Detect which cell encompasses the target text, then output its (x, y) center coordinate. 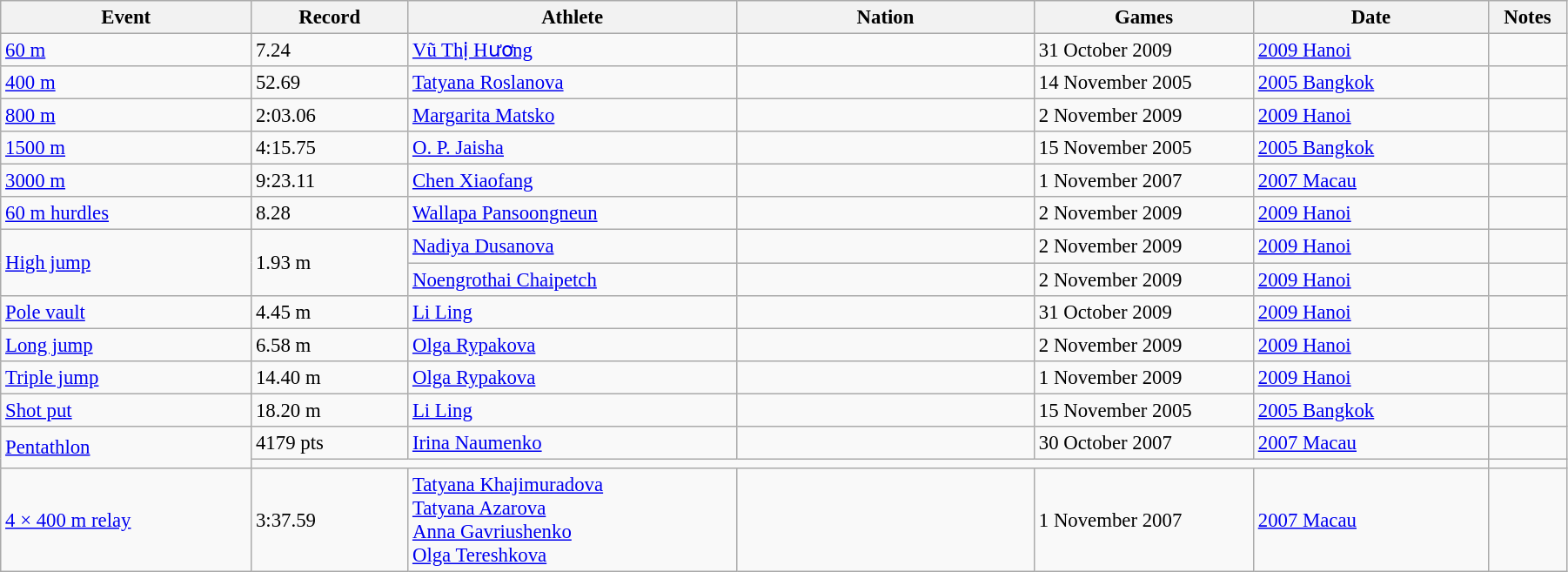
3:37.59 (330, 521)
4.45 m (330, 312)
4 × 400 m relay (126, 521)
Long jump (126, 345)
18.20 m (330, 410)
O. P. Jaisha (573, 148)
60 m hurdles (126, 213)
Pole vault (126, 312)
Athlete (573, 17)
Triple jump (126, 377)
60 m (126, 50)
Shot put (126, 410)
Record (330, 17)
1500 m (126, 148)
Notes (1527, 17)
Vũ Thị Hương (573, 50)
Event (126, 17)
9:23.11 (330, 181)
Noengrothai Chaipetch (573, 279)
Irina Naumenko (573, 443)
400 m (126, 83)
1 November 2009 (1143, 377)
Pentathlon (126, 448)
14 November 2005 (1143, 83)
1.93 m (330, 263)
30 October 2007 (1143, 443)
7.24 (330, 50)
800 m (126, 116)
Tatyana KhajimuradovaTatyana AzarovaAnna GavriushenkoOlga Tereshkova (573, 521)
4179 pts (330, 443)
Tatyana Roslanova (573, 83)
4:15.75 (330, 148)
6.58 m (330, 345)
Date (1370, 17)
Nadiya Dusanova (573, 246)
Margarita Matsko (573, 116)
52.69 (330, 83)
Wallapa Pansoongneun (573, 213)
14.40 m (330, 377)
Nation (886, 17)
Games (1143, 17)
3000 m (126, 181)
Chen Xiaofang (573, 181)
2:03.06 (330, 116)
High jump (126, 263)
8.28 (330, 213)
